Provide the [X, Y] coordinate of the cell's center where the given text is located.  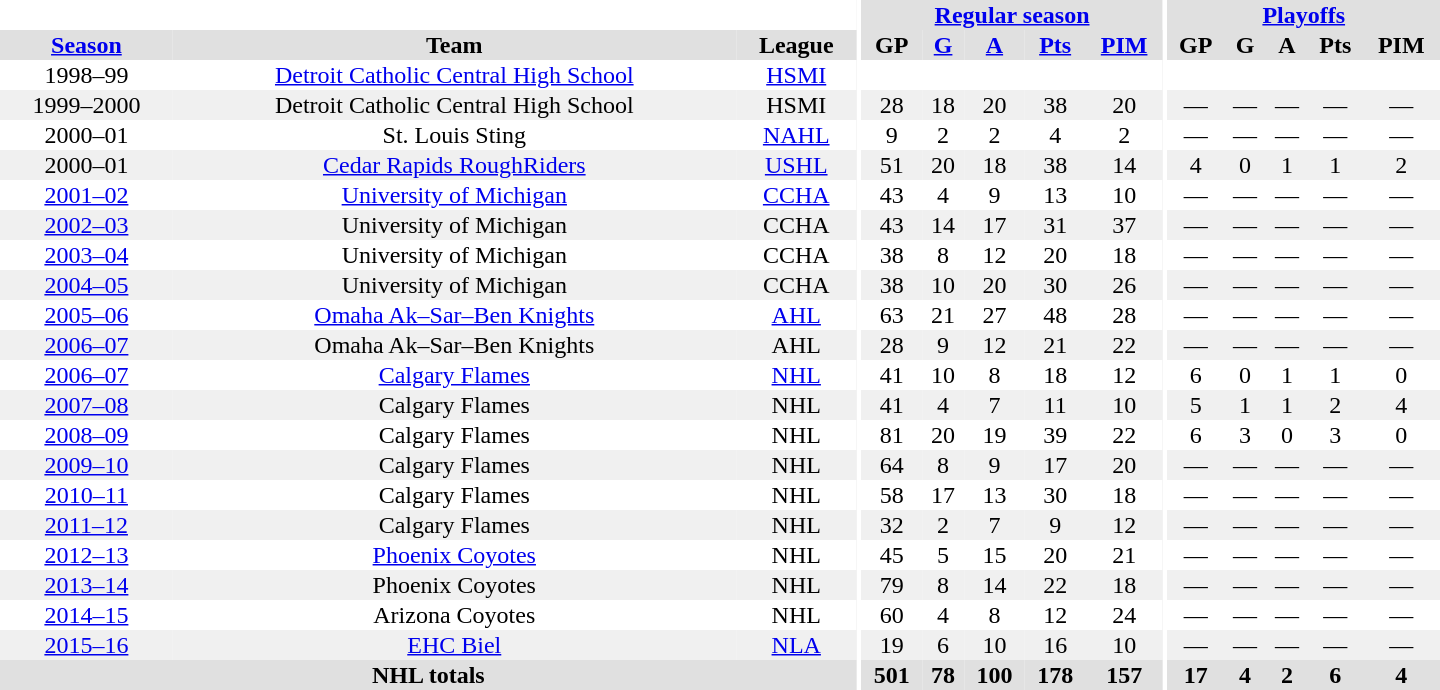
15 [994, 555]
2007–08 [86, 405]
NAHL [796, 135]
2002–03 [86, 225]
2005–06 [86, 315]
2001–02 [86, 195]
48 [1056, 315]
2011–12 [86, 525]
39 [1056, 435]
2008–09 [86, 435]
45 [892, 555]
51 [892, 165]
Regular season [1012, 15]
EHC Biel [454, 645]
St. Louis Sting [454, 135]
37 [1124, 225]
League [796, 45]
Playoffs [1304, 15]
USHL [796, 165]
Arizona Coyotes [454, 615]
11 [1056, 405]
32 [892, 525]
2014–15 [86, 615]
79 [892, 585]
2003–04 [86, 255]
64 [892, 465]
16 [1056, 645]
31 [1056, 225]
2004–05 [86, 285]
100 [994, 675]
2015–16 [86, 645]
NHL totals [428, 675]
Season [86, 45]
Cedar Rapids RoughRiders [454, 165]
NLA [796, 645]
63 [892, 315]
2010–11 [86, 495]
58 [892, 495]
26 [1124, 285]
157 [1124, 675]
27 [994, 315]
78 [943, 675]
60 [892, 615]
81 [892, 435]
2009–10 [86, 465]
2013–14 [86, 585]
24 [1124, 615]
1999–2000 [86, 105]
2012–13 [86, 555]
501 [892, 675]
178 [1056, 675]
Team [454, 45]
1998–99 [86, 75]
